Scan for the cell matching the given text and deliver its (X, Y) coordinate at center. 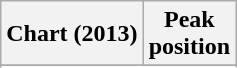
Chart (2013) (72, 34)
Peakposition (189, 34)
